Search for the cell housing the specified text and yield its (X, Y) center coordinate. 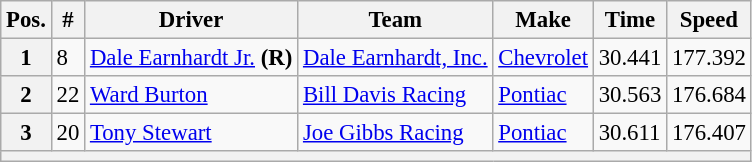
176.684 (710, 95)
Speed (710, 20)
Joe Gibbs Racing (396, 133)
Dale Earnhardt, Inc. (396, 58)
2 (26, 95)
176.407 (710, 133)
30.441 (630, 58)
Pos. (26, 20)
Team (396, 20)
3 (26, 133)
# (68, 20)
30.611 (630, 133)
177.392 (710, 58)
Bill Davis Racing (396, 95)
Tony Stewart (192, 133)
22 (68, 95)
Dale Earnhardt Jr. (R) (192, 58)
Make (543, 20)
Time (630, 20)
Chevrolet (543, 58)
Ward Burton (192, 95)
20 (68, 133)
8 (68, 58)
30.563 (630, 95)
1 (26, 58)
Driver (192, 20)
